Provide the [X, Y] coordinate of the cell's center where the given text is located.  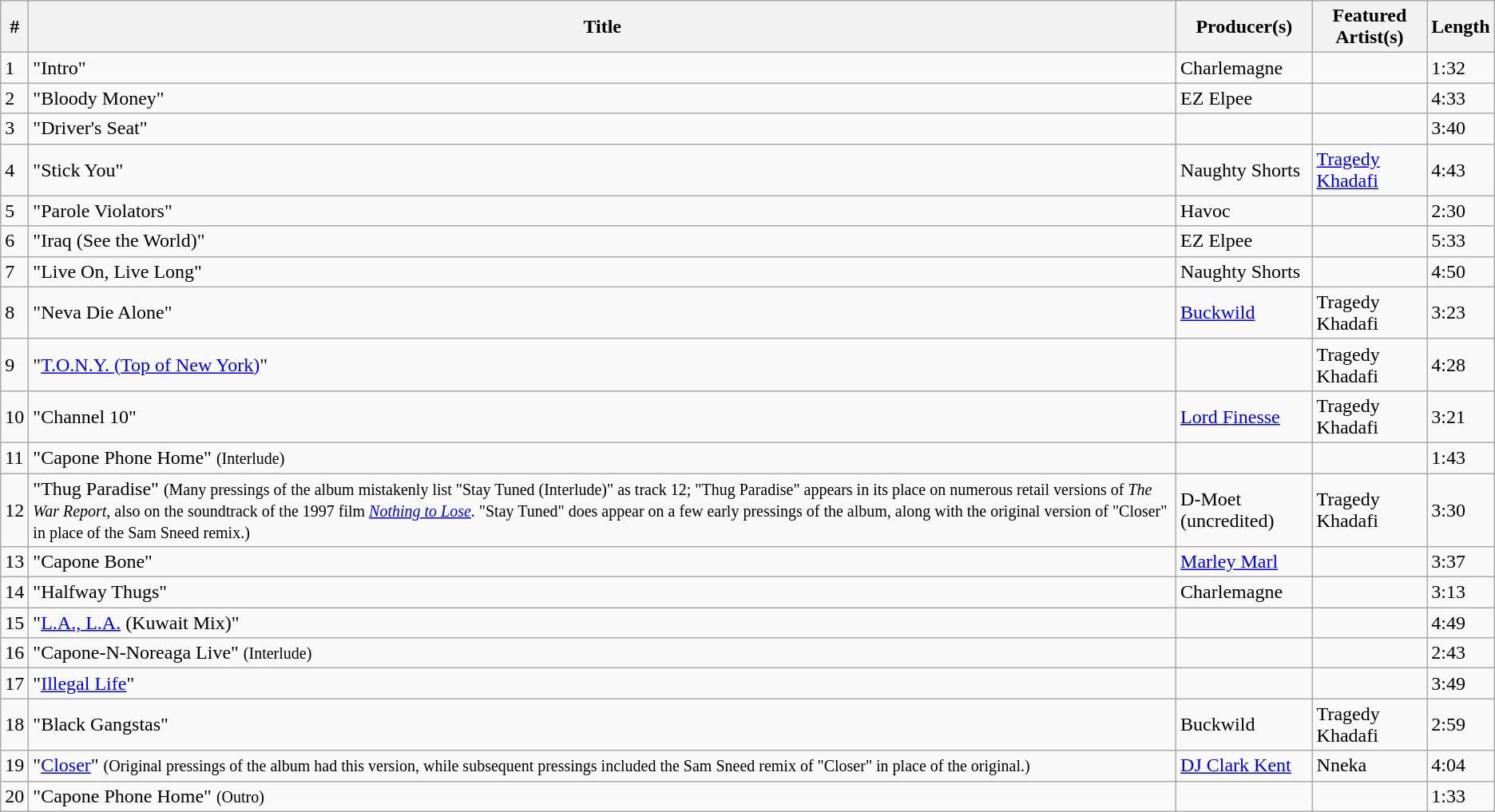
"Capone Phone Home" (Outro) [602, 796]
Length [1461, 27]
"Capone Bone" [602, 562]
"Channel 10" [602, 417]
"Intro" [602, 68]
10 [14, 417]
"Neva Die Alone" [602, 313]
"Bloody Money" [602, 98]
Featured Artist(s) [1370, 27]
8 [14, 313]
6 [14, 241]
"Illegal Life" [602, 683]
"Parole Violators" [602, 211]
17 [14, 683]
"Black Gangstas" [602, 725]
4:04 [1461, 766]
"L.A., L.A. (Kuwait Mix)" [602, 623]
4:49 [1461, 623]
5:33 [1461, 241]
16 [14, 653]
# [14, 27]
"Stick You" [602, 169]
2:30 [1461, 211]
2:43 [1461, 653]
Lord Finesse [1244, 417]
Producer(s) [1244, 27]
5 [14, 211]
1:43 [1461, 457]
2 [14, 98]
9 [14, 364]
3 [14, 129]
4:28 [1461, 364]
"Halfway Thugs" [602, 592]
3:23 [1461, 313]
3:21 [1461, 417]
"Driver's Seat" [602, 129]
19 [14, 766]
15 [14, 623]
3:30 [1461, 509]
Marley Marl [1244, 562]
20 [14, 796]
"Iraq (See the World)" [602, 241]
11 [14, 457]
4:50 [1461, 271]
4 [14, 169]
Havoc [1244, 211]
3:13 [1461, 592]
1 [14, 68]
"Capone Phone Home" (Interlude) [602, 457]
1:33 [1461, 796]
D-Moet (uncredited) [1244, 509]
14 [14, 592]
3:37 [1461, 562]
18 [14, 725]
"Capone-N-Noreaga Live" (Interlude) [602, 653]
3:49 [1461, 683]
4:33 [1461, 98]
1:32 [1461, 68]
Title [602, 27]
Nneka [1370, 766]
"T.O.N.Y. (Top of New York)" [602, 364]
"Live On, Live Long" [602, 271]
2:59 [1461, 725]
DJ Clark Kent [1244, 766]
4:43 [1461, 169]
12 [14, 509]
3:40 [1461, 129]
7 [14, 271]
13 [14, 562]
